Detect which cell encompasses the target text, then output its (X, Y) center coordinate. 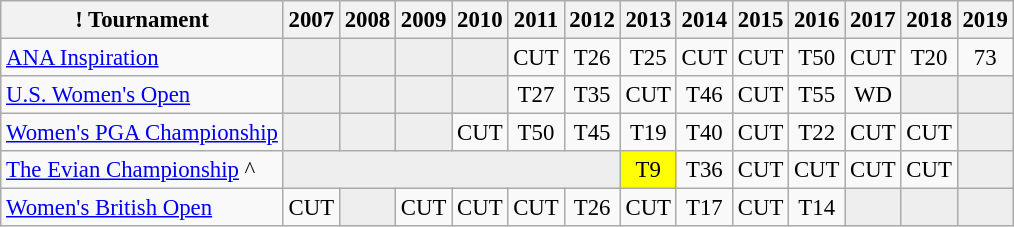
U.S. Women's Open (142, 95)
T40 (704, 133)
T22 (817, 133)
T9 (648, 170)
73 (985, 58)
T35 (592, 95)
2018 (929, 20)
The Evian Championship ^ (142, 170)
T55 (817, 95)
T46 (704, 95)
2007 (311, 20)
T20 (929, 58)
2016 (817, 20)
ANA Inspiration (142, 58)
T27 (536, 95)
T45 (592, 133)
Women's British Open (142, 208)
T14 (817, 208)
2010 (480, 20)
WD (873, 95)
2008 (367, 20)
2019 (985, 20)
2017 (873, 20)
2015 (760, 20)
T17 (704, 208)
2011 (536, 20)
! Tournament (142, 20)
2012 (592, 20)
2014 (704, 20)
2013 (648, 20)
T25 (648, 58)
T36 (704, 170)
T19 (648, 133)
Women's PGA Championship (142, 133)
2009 (424, 20)
